Search for the cell housing the specified text and yield its [x, y] center coordinate. 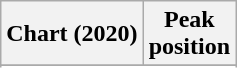
Peakposition [189, 34]
Chart (2020) [72, 34]
